Search for the cell housing the specified text and yield its [x, y] center coordinate. 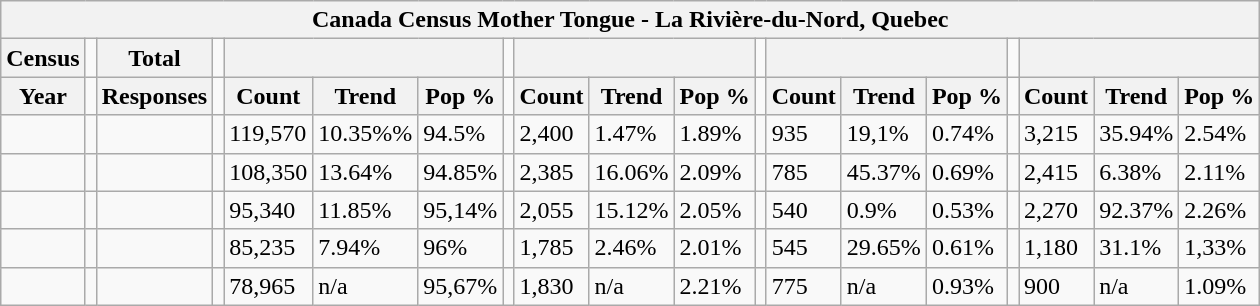
0.53% [966, 210]
119,570 [268, 134]
31.1% [1136, 248]
95,14% [460, 210]
3,215 [1056, 134]
Year [43, 96]
2,055 [552, 210]
19,1% [884, 134]
15.12% [632, 210]
78,965 [268, 286]
2.09% [714, 172]
1,33% [1220, 248]
95,340 [268, 210]
2,400 [552, 134]
7.94% [366, 248]
1,830 [552, 286]
6.38% [1136, 172]
935 [804, 134]
545 [804, 248]
1,180 [1056, 248]
85,235 [268, 248]
2.11% [1220, 172]
785 [804, 172]
2.05% [714, 210]
29.65% [884, 248]
1.09% [1220, 286]
0.69% [966, 172]
900 [1056, 286]
0.61% [966, 248]
16.06% [632, 172]
94.85% [460, 172]
2,385 [552, 172]
0.93% [966, 286]
0.9% [884, 210]
11.85% [366, 210]
2,415 [1056, 172]
2.54% [1220, 134]
0.74% [966, 134]
94.5% [460, 134]
540 [804, 210]
Canada Census Mother Tongue - La Rivière-du-Nord, Quebec [630, 20]
13.64% [366, 172]
Total [154, 58]
108,350 [268, 172]
2.46% [632, 248]
95,67% [460, 286]
Census [43, 58]
1.47% [632, 134]
2.01% [714, 248]
Responses [154, 96]
1,785 [552, 248]
45.37% [884, 172]
2.21% [714, 286]
2.26% [1220, 210]
92.37% [1136, 210]
10.35%% [366, 134]
775 [804, 286]
35.94% [1136, 134]
2,270 [1056, 210]
1.89% [714, 134]
96% [460, 248]
